Provide the [X, Y] coordinate of the cell's center where the given text is located.  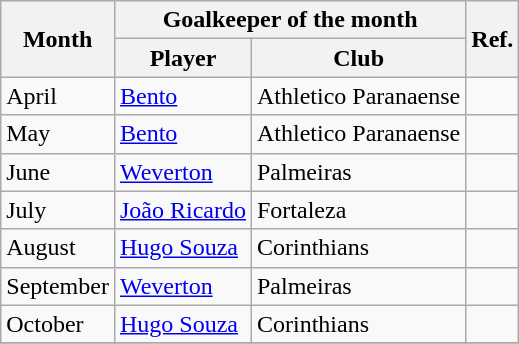
João Ricardo [182, 210]
Club [358, 58]
Fortaleza [358, 210]
October [58, 324]
August [58, 248]
July [58, 210]
April [58, 96]
Ref. [492, 39]
Month [58, 39]
September [58, 286]
June [58, 172]
May [58, 134]
Goalkeeper of the month [290, 20]
Player [182, 58]
